Identify which cell holds the provided text, then report its [X, Y] central coordinate. 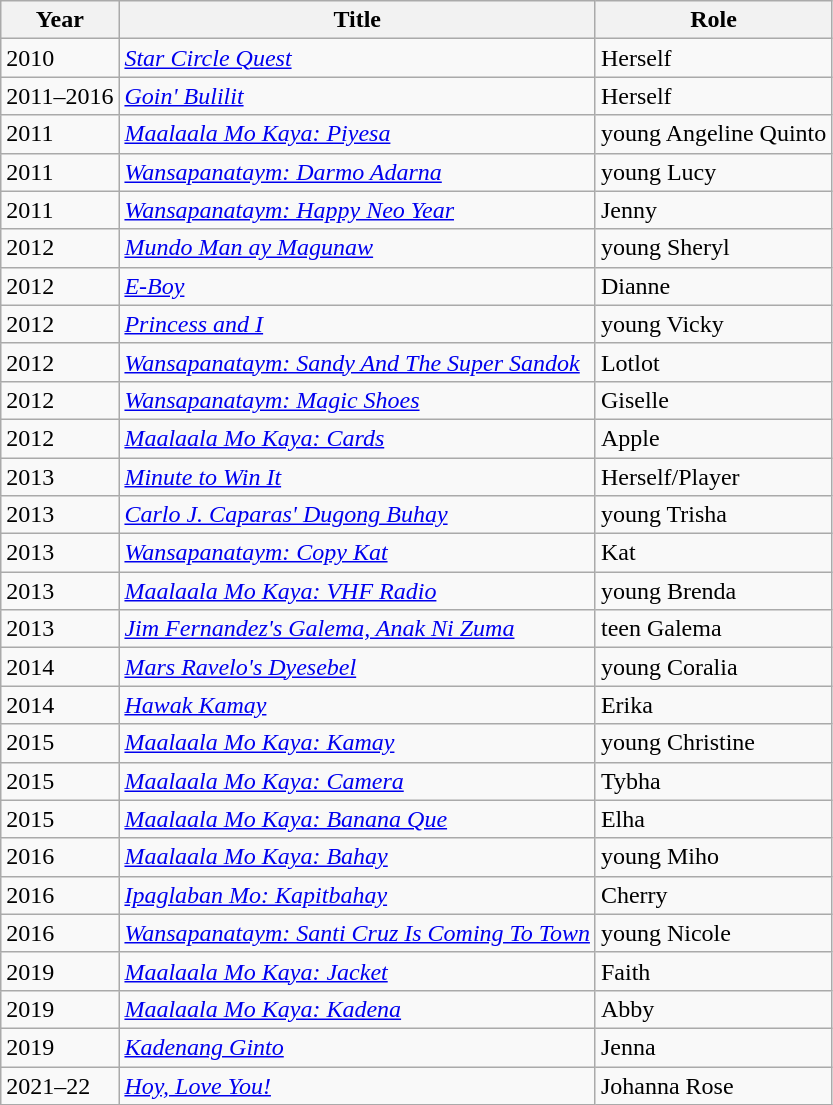
Wansapanataym: Sandy And The Super Sandok [358, 362]
young Nicole [713, 933]
Wansapanataym: Happy Neo Year [358, 210]
young Vicky [713, 324]
Goin' Bulilit [358, 96]
2021–22 [60, 1085]
Maalaala Mo Kaya: Kamay [358, 743]
Tybha [713, 781]
Princess and I [358, 324]
Lotlot [713, 362]
Wansapanataym: Copy Kat [358, 553]
Maalaala Mo Kaya: Camera [358, 781]
Erika [713, 705]
Maalaala Mo Kaya: VHF Radio [358, 591]
young Angeline Quinto [713, 134]
young Lucy [713, 172]
2010 [60, 58]
2011–2016 [60, 96]
Abby [713, 1009]
Hoy, Love You! [358, 1085]
teen Galema [713, 629]
Wansapanataym: Darmo Adarna [358, 172]
Ipaglaban Mo: Kapitbahay [358, 895]
Giselle [713, 400]
young Miho [713, 857]
Kadenang Ginto [358, 1047]
Jim Fernandez's Galema, Anak Ni Zuma [358, 629]
young Christine [713, 743]
Title [358, 20]
Herself/Player [713, 477]
Maalaala Mo Kaya: Banana Que [358, 819]
Mundo Man ay Magunaw [358, 248]
Star Circle Quest [358, 58]
Johanna Rose [713, 1085]
young Brenda [713, 591]
Role [713, 20]
Kat [713, 553]
Jenny [713, 210]
Maalaala Mo Kaya: Bahay [358, 857]
E-Boy [358, 286]
young Sheryl [713, 248]
Minute to Win It [358, 477]
Dianne [713, 286]
Elha [713, 819]
Jenna [713, 1047]
Hawak Kamay [358, 705]
young Trisha [713, 515]
young Coralia [713, 667]
Maalaala Mo Kaya: Jacket [358, 971]
Cherry [713, 895]
Year [60, 20]
Maalaala Mo Kaya: Piyesa [358, 134]
Maalaala Mo Kaya: Kadena [358, 1009]
Apple [713, 438]
Faith [713, 971]
Wansapanataym: Magic Shoes [358, 400]
Mars Ravelo's Dyesebel [358, 667]
Maalaala Mo Kaya: Cards [358, 438]
Carlo J. Caparas' Dugong Buhay [358, 515]
Wansapanataym: Santi Cruz Is Coming To Town [358, 933]
